Determine the (x, y) coordinate at the center of the cell enclosing the given text.  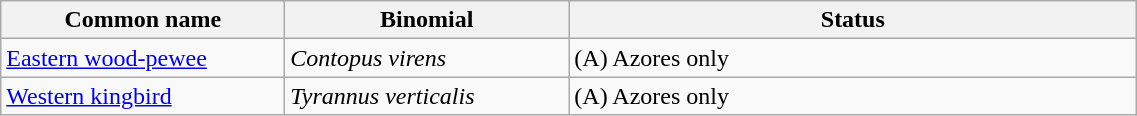
Status (853, 20)
Tyrannus verticalis (427, 96)
Common name (143, 20)
Eastern wood-pewee (143, 58)
Binomial (427, 20)
Western kingbird (143, 96)
Contopus virens (427, 58)
